Find where the given text appears and provide that cell's center as [x, y] coordinate. 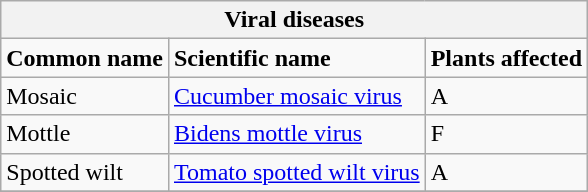
Scientific name [296, 58]
Spotted wilt [85, 172]
F [506, 134]
Bidens mottle virus [296, 134]
Cucumber mosaic virus [296, 96]
Plants affected [506, 58]
Common name [85, 58]
Mottle [85, 134]
Mosaic [85, 96]
Tomato spotted wilt virus [296, 172]
Viral diseases [294, 20]
